Output the [x, y] coordinate of the center of the cell containing the given text.  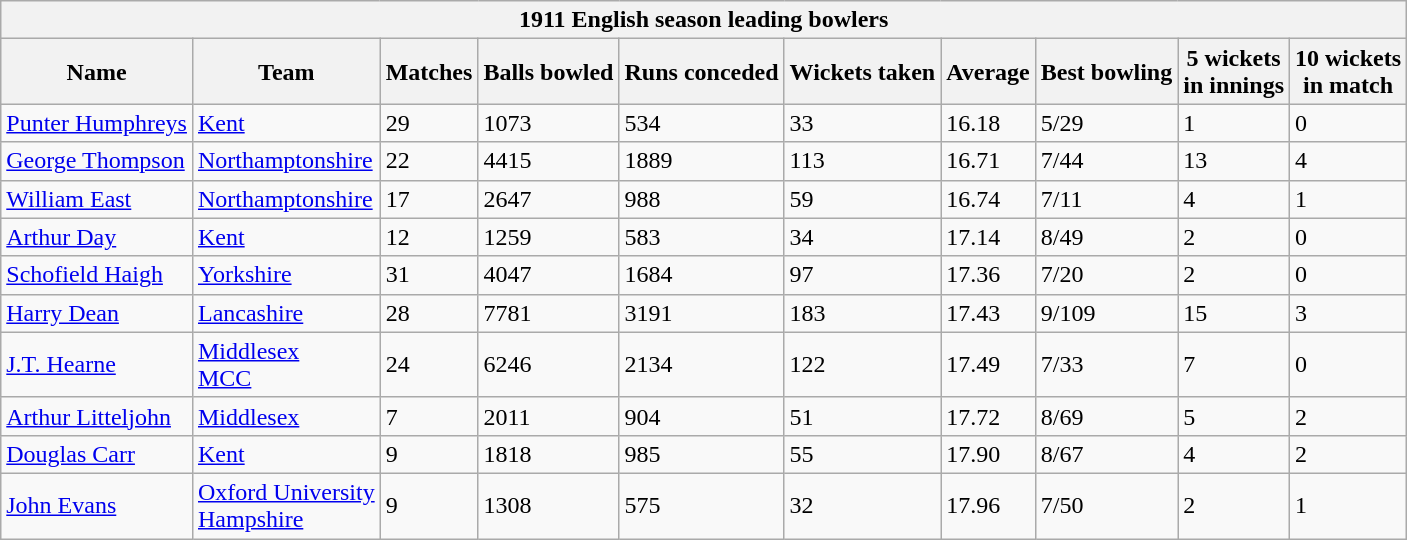
22 [429, 161]
17.43 [988, 313]
2647 [548, 199]
6246 [548, 364]
MiddlesexMCC [286, 364]
24 [429, 364]
Lancashire [286, 313]
Douglas Carr [97, 454]
17.14 [988, 237]
55 [862, 454]
7/50 [1106, 506]
Runs conceded [702, 72]
Balls bowled [548, 72]
31 [429, 275]
John Evans [97, 506]
7/44 [1106, 161]
985 [702, 454]
1818 [548, 454]
59 [862, 199]
17.90 [988, 454]
3 [1348, 313]
575 [702, 506]
1308 [548, 506]
Punter Humphreys [97, 123]
13 [1234, 161]
8/67 [1106, 454]
34 [862, 237]
Schofield Haigh [97, 275]
17.72 [988, 416]
97 [862, 275]
10 wicketsin match [1348, 72]
Harry Dean [97, 313]
J.T. Hearne [97, 364]
17.96 [988, 506]
7781 [548, 313]
183 [862, 313]
Matches [429, 72]
8/49 [1106, 237]
George Thompson [97, 161]
5/29 [1106, 123]
32 [862, 506]
17 [429, 199]
2011 [548, 416]
5 [1234, 416]
904 [702, 416]
17.36 [988, 275]
16.71 [988, 161]
1684 [702, 275]
17.49 [988, 364]
7/20 [1106, 275]
Arthur Litteljohn [97, 416]
Team [286, 72]
122 [862, 364]
51 [862, 416]
Best bowling [1106, 72]
Oxford UniversityHampshire [286, 506]
7/33 [1106, 364]
1911 English season leading bowlers [704, 20]
William East [97, 199]
28 [429, 313]
16.18 [988, 123]
Wickets taken [862, 72]
Arthur Day [97, 237]
12 [429, 237]
Yorkshire [286, 275]
1889 [702, 161]
5 wicketsin innings [1234, 72]
534 [702, 123]
1073 [548, 123]
Name [97, 72]
4415 [548, 161]
1259 [548, 237]
Middlesex [286, 416]
2134 [702, 364]
33 [862, 123]
4047 [548, 275]
9/109 [1106, 313]
16.74 [988, 199]
7/11 [1106, 199]
988 [702, 199]
Average [988, 72]
113 [862, 161]
8/69 [1106, 416]
583 [702, 237]
29 [429, 123]
3191 [702, 313]
15 [1234, 313]
